Identify which cell holds the provided text, then report its (x, y) central coordinate. 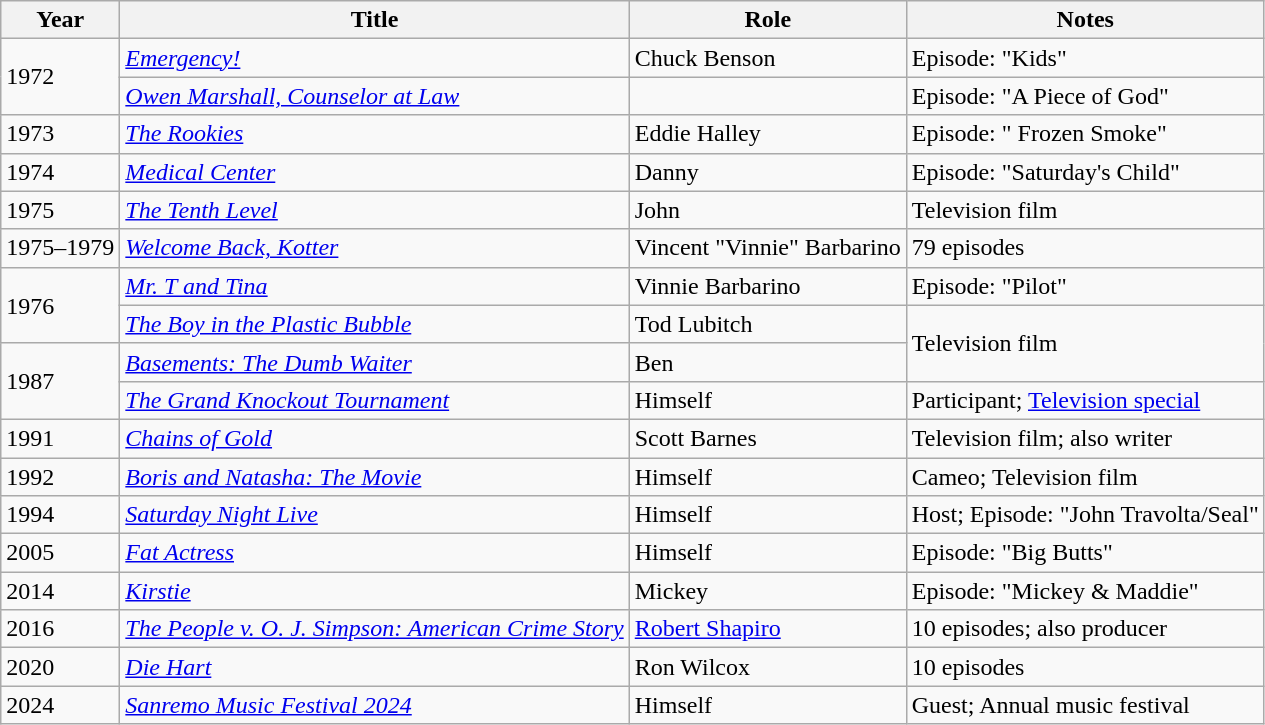
Episode: "Kids" (1085, 58)
Medical Center (374, 172)
Guest; Annual music festival (1085, 705)
1987 (60, 381)
79 episodes (1085, 248)
10 episodes; also producer (1085, 629)
Danny (768, 172)
10 episodes (1085, 667)
2005 (60, 553)
Fat Actress (374, 553)
1974 (60, 172)
The Tenth Level (374, 210)
1972 (60, 77)
1973 (60, 134)
1975 (60, 210)
Tod Lubitch (768, 324)
Title (374, 20)
Episode: "Big Butts" (1085, 553)
The Rookies (374, 134)
Eddie Halley (768, 134)
Chains of Gold (374, 438)
Year (60, 20)
1976 (60, 305)
1994 (60, 515)
Robert Shapiro (768, 629)
Ron Wilcox (768, 667)
Participant; Television special (1085, 400)
Boris and Natasha: The Movie (374, 477)
Episode: "Pilot" (1085, 286)
The Grand Knockout Tournament (374, 400)
Vinnie Barbarino (768, 286)
2014 (60, 591)
Role (768, 20)
Chuck Benson (768, 58)
Episode: "A Piece of God" (1085, 96)
2024 (60, 705)
Scott Barnes (768, 438)
The People v. O. J. Simpson: American Crime Story (374, 629)
Mickey (768, 591)
Kirstie (374, 591)
John (768, 210)
Sanremo Music Festival 2024 (374, 705)
Host; Episode: "John Travolta/Seal" (1085, 515)
Cameo; Television film (1085, 477)
Episode: "Mickey & Maddie" (1085, 591)
Owen Marshall, Counselor at Law (374, 96)
1975–1979 (60, 248)
2016 (60, 629)
2020 (60, 667)
Mr. T and Tina (374, 286)
Episode: "Saturday's Child" (1085, 172)
Welcome Back, Kotter (374, 248)
1991 (60, 438)
Ben (768, 362)
Vincent "Vinnie" Barbarino (768, 248)
Basements: The Dumb Waiter (374, 362)
1992 (60, 477)
Notes (1085, 20)
Episode: " Frozen Smoke" (1085, 134)
Saturday Night Live (374, 515)
Emergency! (374, 58)
Die Hart (374, 667)
The Boy in the Plastic Bubble (374, 324)
Television film; also writer (1085, 438)
